Search for the cell housing the specified text and yield its (x, y) center coordinate. 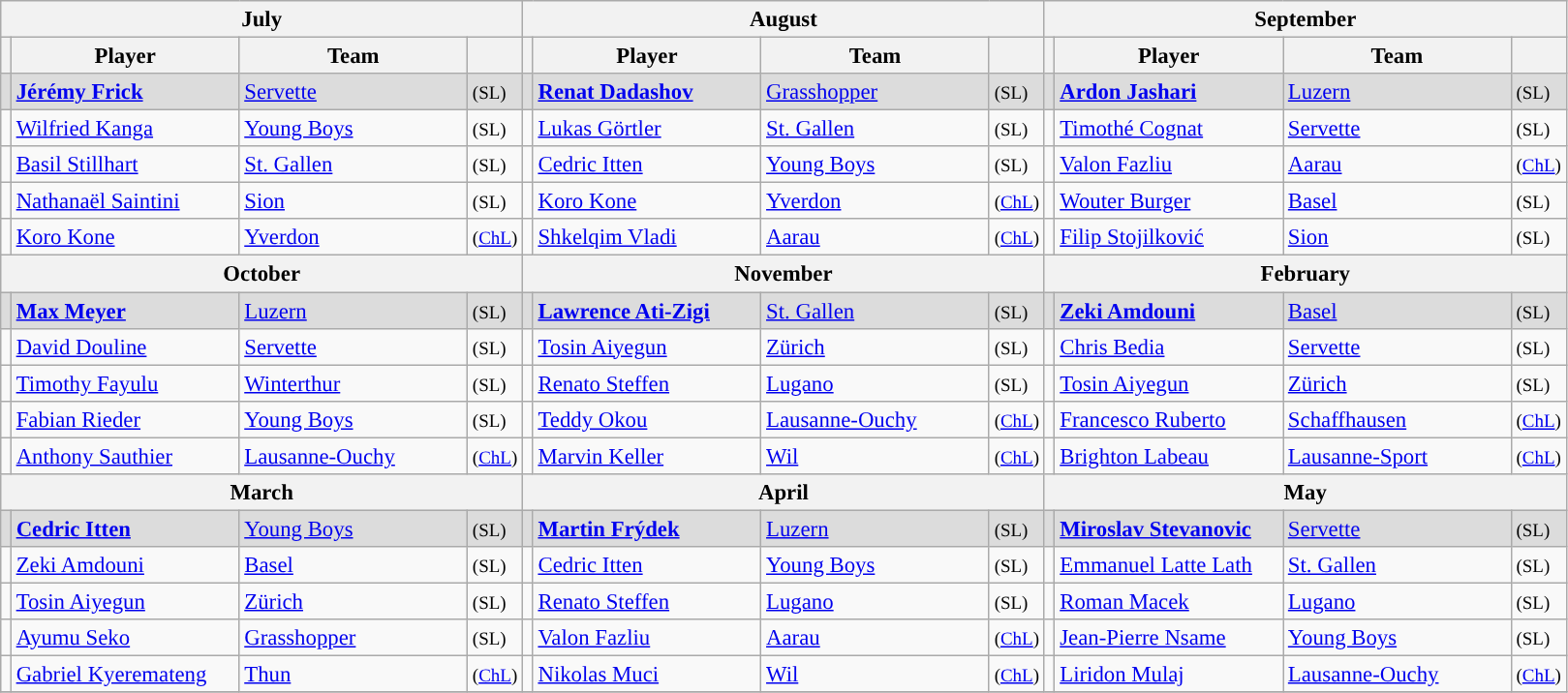
Chris Bedia (1169, 346)
Thun (354, 675)
Francesco Ruberto (1169, 419)
March (261, 493)
Nikolas Muci (647, 675)
Winterthur (354, 383)
Emmanuel Latte Lath (1169, 565)
Jérémy Frick (125, 92)
Basil Stillhart (125, 165)
May (1306, 493)
Wouter Burger (1169, 201)
Gabriel Kyeremateng (125, 675)
Renat Dadashov (647, 92)
Shkelqim Vladi (647, 237)
Max Meyer (125, 311)
Fabian Rieder (125, 419)
Schaffhausen (1398, 419)
Teddy Okou (647, 419)
David Douline (125, 346)
Filip Stojilković (1169, 237)
Lukas Görtler (647, 129)
October (261, 274)
Liridon Mulaj (1169, 675)
Ardon Jashari (1169, 92)
Miroslav Stevanovic (1169, 528)
February (1306, 274)
Marvin Keller (647, 456)
Nathanaël Saintini (125, 201)
Lawrence Ati-Zigi (647, 311)
August (784, 19)
Martin Frýdek (647, 528)
Ayumu Seko (125, 638)
Lausanne-Sport (1398, 456)
July (261, 19)
April (784, 493)
Roman Macek (1169, 601)
Timothé Cognat (1169, 129)
September (1306, 19)
Brighton Labeau (1169, 456)
Wilfried Kanga (125, 129)
Timothy Fayulu (125, 383)
Anthony Sauthier (125, 456)
Jean-Pierre Nsame (1169, 638)
November (784, 274)
